Search for the cell housing the specified text and yield its [X, Y] center coordinate. 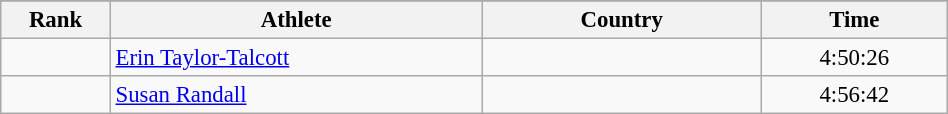
4:56:42 [854, 95]
Athlete [296, 20]
Susan Randall [296, 95]
Rank [56, 20]
Time [854, 20]
Country [622, 20]
Erin Taylor-Talcott [296, 58]
4:50:26 [854, 58]
